Extract the [X, Y] coordinate from the center of the cell holding the provided text.  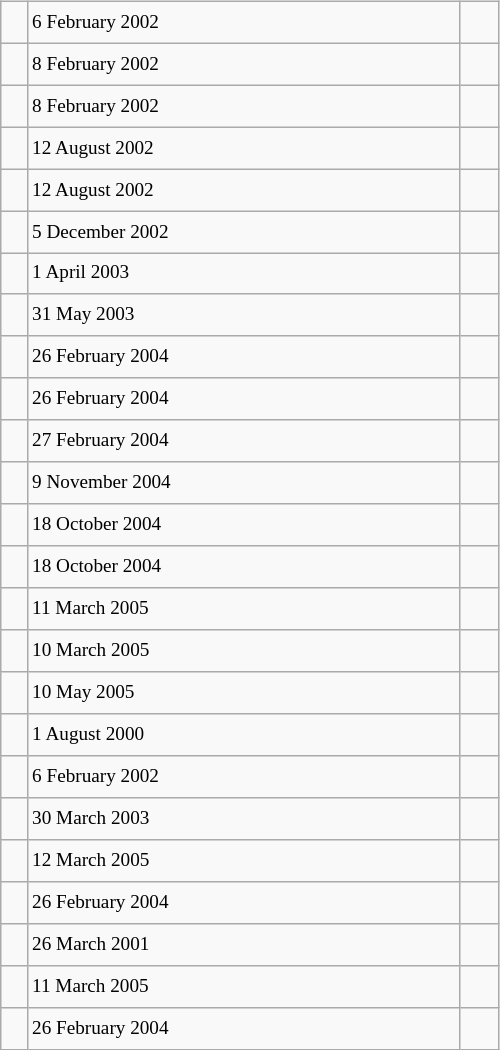
26 March 2001 [244, 944]
31 May 2003 [244, 315]
30 March 2003 [244, 819]
10 March 2005 [244, 651]
27 February 2004 [244, 441]
12 March 2005 [244, 861]
9 November 2004 [244, 483]
1 August 2000 [244, 735]
5 December 2002 [244, 232]
1 April 2003 [244, 274]
10 May 2005 [244, 693]
